Return the (x, y) coordinate for the center point of the cell that contains the specified text.  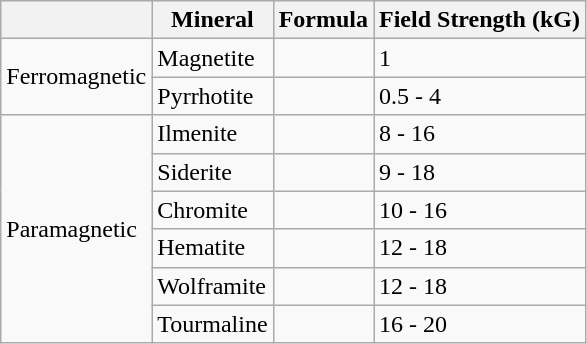
9 - 18 (480, 172)
16 - 20 (480, 324)
Pyrrhotite (212, 96)
8 - 16 (480, 134)
1 (480, 58)
Magnetite (212, 58)
Field Strength (kG) (480, 20)
Paramagnetic (76, 229)
Ilmenite (212, 134)
Chromite (212, 210)
Formula (323, 20)
0.5 - 4 (480, 96)
Tourmaline (212, 324)
Ferromagnetic (76, 77)
10 - 16 (480, 210)
Siderite (212, 172)
Mineral (212, 20)
Wolframite (212, 286)
Hematite (212, 248)
